From the cell containing the given text, extract its center point as (x, y) coordinate. 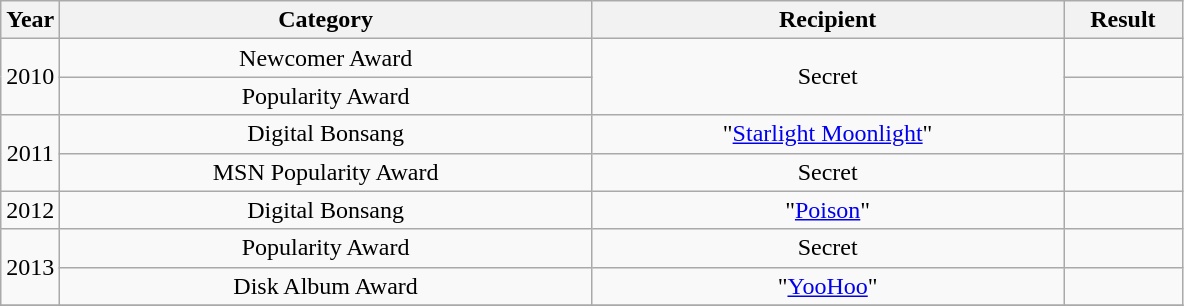
"Starlight Moonlight" (827, 134)
2013 (30, 267)
Result (1123, 20)
Category (326, 20)
Recipient (827, 20)
MSN Popularity Award (326, 172)
2010 (30, 77)
Disk Album Award (326, 286)
2012 (30, 210)
2011 (30, 153)
"YooHoo" (827, 286)
"Poison" (827, 210)
Year (30, 20)
Newcomer Award (326, 58)
